Extract the [X, Y] coordinate from the center of the cell holding the provided text.  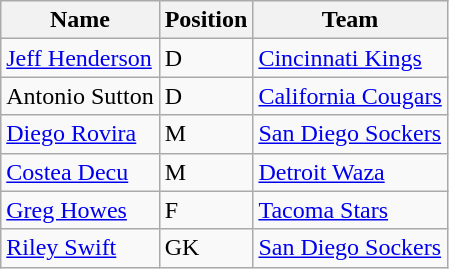
Team [350, 20]
California Cougars [350, 96]
Diego Rovira [80, 134]
F [206, 210]
Greg Howes [80, 210]
Name [80, 20]
Tacoma Stars [350, 210]
GK [206, 248]
Jeff Henderson [80, 58]
Costea Decu [80, 172]
Detroit Waza [350, 172]
Position [206, 20]
Cincinnati Kings [350, 58]
Antonio Sutton [80, 96]
Riley Swift [80, 248]
